Return [X, Y] of the center of cell containing provided text 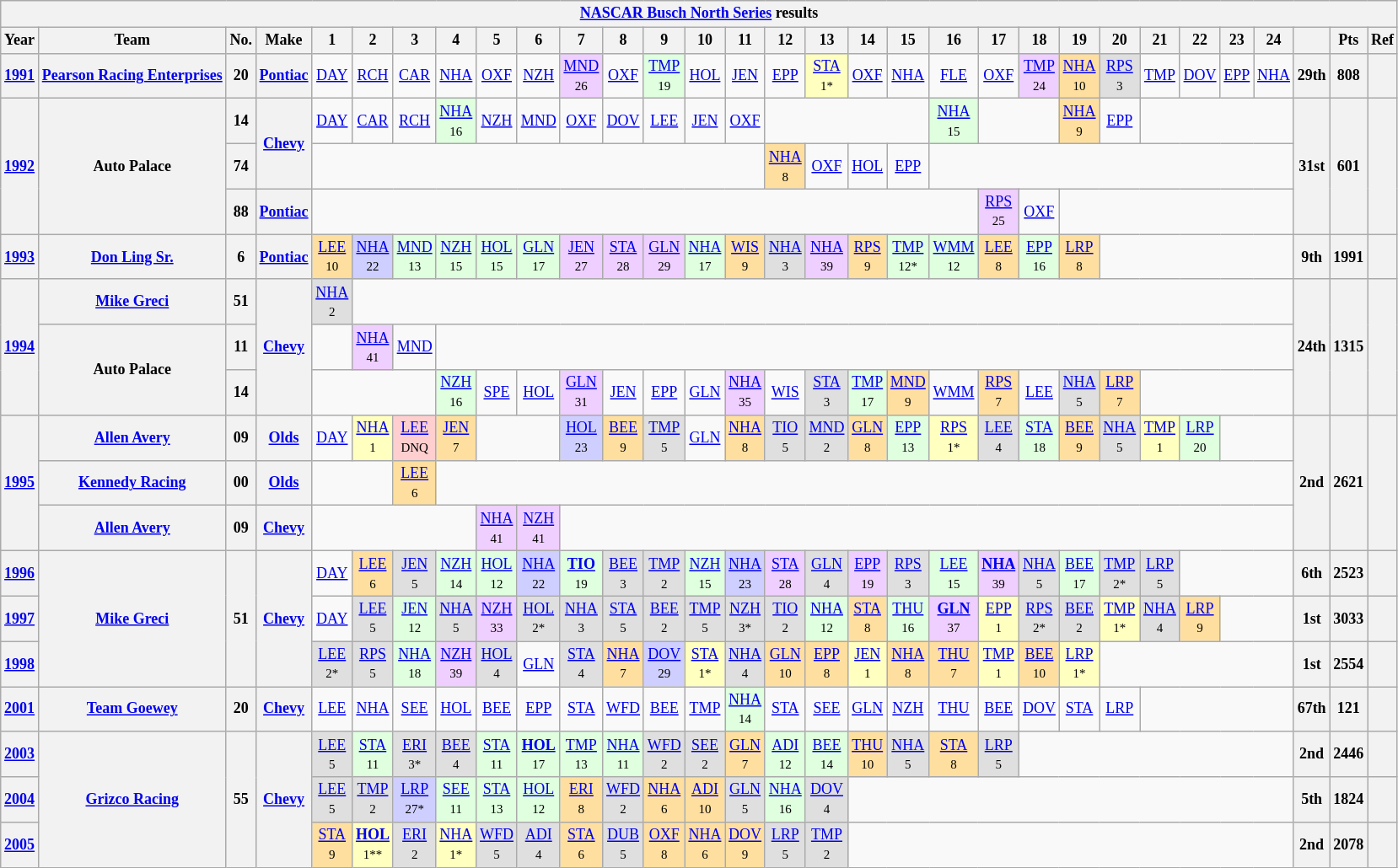
THU10 [868, 754]
GLN8 [868, 437]
1996 [20, 573]
NHA23 [745, 573]
3 [415, 40]
RPS9 [868, 257]
GLN10 [785, 664]
WIS [785, 393]
NZH33 [497, 619]
STA4 [582, 664]
BEE14 [826, 754]
GLN4 [826, 573]
LRP [1120, 709]
18 [1040, 40]
1998 [20, 664]
7 [582, 40]
NHA7 [624, 664]
Kennedy Racing [132, 483]
BEE10 [1040, 664]
NZH16 [456, 393]
JEN12 [415, 619]
TMP1* [1120, 619]
FLE [954, 76]
HOL17 [538, 754]
5th [1312, 800]
DOV29 [664, 664]
NHA35 [745, 393]
SPE [497, 393]
EPP13 [909, 437]
12 [785, 40]
LEE8 [998, 257]
EPP8 [826, 664]
HOL4 [497, 664]
LEE2* [332, 664]
LRP27* [415, 800]
HOL1** [373, 845]
NHA9 [1079, 121]
JEN7 [456, 437]
LRP9 [1200, 619]
MND9 [909, 393]
THU [954, 709]
NHA2 [332, 302]
TMP17 [868, 393]
THU16 [909, 619]
MND2 [826, 437]
2 [373, 40]
MND26 [582, 76]
21 [1160, 40]
THU7 [954, 664]
RPS25 [998, 212]
NHA17 [705, 257]
STA18 [1040, 437]
808 [1349, 76]
LEE15 [954, 573]
5 [497, 40]
1995 [20, 482]
TMP24 [1040, 76]
GLN37 [954, 619]
2621 [1349, 482]
NHA12 [826, 619]
WIS9 [745, 257]
RPS7 [998, 393]
HOL2* [538, 619]
DOV4 [826, 800]
24 [1274, 40]
3033 [1349, 619]
Team Goewey [132, 709]
67th [1312, 709]
WMM [954, 393]
STA6 [582, 845]
NZH14 [456, 573]
OXF8 [664, 845]
NHA10 [1079, 76]
Don Ling Sr. [132, 257]
LEE10 [332, 257]
1993 [20, 257]
BEE4 [456, 754]
RPS1* [954, 437]
NHA14 [745, 709]
WFD5 [497, 845]
1997 [20, 619]
55 [241, 799]
SEE11 [456, 800]
EPP19 [868, 573]
LRP20 [1200, 437]
BEE17 [1079, 573]
2078 [1349, 845]
LRP7 [1120, 393]
STA9 [332, 845]
DUB5 [624, 845]
601 [1349, 167]
NHA1 [373, 437]
2005 [20, 845]
ERI8 [582, 800]
2554 [1349, 664]
RPS5 [373, 664]
31st [1312, 167]
1824 [1349, 800]
GLN5 [745, 800]
NZH39 [456, 664]
19 [1079, 40]
WMM12 [954, 257]
NHA1* [456, 845]
22 [1200, 40]
9th [1312, 257]
15 [909, 40]
JEN27 [582, 257]
9 [664, 40]
GLN31 [582, 393]
Year [20, 40]
Team [132, 40]
2004 [20, 800]
TMP2* [1120, 573]
TMP12* [909, 257]
NHA15 [954, 121]
1992 [20, 167]
NHA18 [415, 664]
2003 [20, 754]
STA3 [826, 393]
LEE4 [998, 437]
TIO2 [785, 619]
No. [241, 40]
EPP1 [998, 619]
TMP13 [582, 754]
HOL15 [497, 257]
Pts [1349, 40]
TIO19 [582, 573]
121 [1349, 709]
JEN1 [868, 664]
29th [1312, 76]
EPP16 [1040, 257]
Grizco Racing [132, 799]
Ref [1383, 40]
ADI12 [785, 754]
ERI2 [415, 845]
1315 [1349, 347]
SEE2 [705, 754]
WFD [624, 709]
1 [332, 40]
LRP1* [1079, 664]
BEE3 [624, 573]
NASCAR Busch North Series results [700, 13]
16 [954, 40]
17 [998, 40]
2446 [1349, 754]
RPS2* [1040, 619]
GLN7 [745, 754]
ADI4 [538, 845]
LRP8 [1079, 257]
23 [1237, 40]
6th [1312, 573]
ADI10 [705, 800]
2523 [1349, 573]
Make [283, 40]
TMP19 [664, 76]
NHA11 [624, 754]
8 [624, 40]
4 [456, 40]
00 [241, 483]
HOL23 [582, 437]
DOV9 [745, 845]
NZH3* [745, 619]
88 [241, 212]
MND13 [415, 257]
24th [1312, 347]
NZH41 [538, 528]
TIO5 [785, 437]
1994 [20, 347]
74 [241, 166]
2001 [20, 709]
13 [826, 40]
GLN29 [664, 257]
Pearson Racing Enterprises [132, 76]
LEEDNQ [415, 437]
STA13 [497, 800]
STA5 [624, 619]
JEN5 [415, 573]
10 [705, 40]
GLN17 [538, 257]
ERI3* [415, 754]
